Pinpoint the cell where the given text exists, returning its (X, Y) midpoint coordinate. 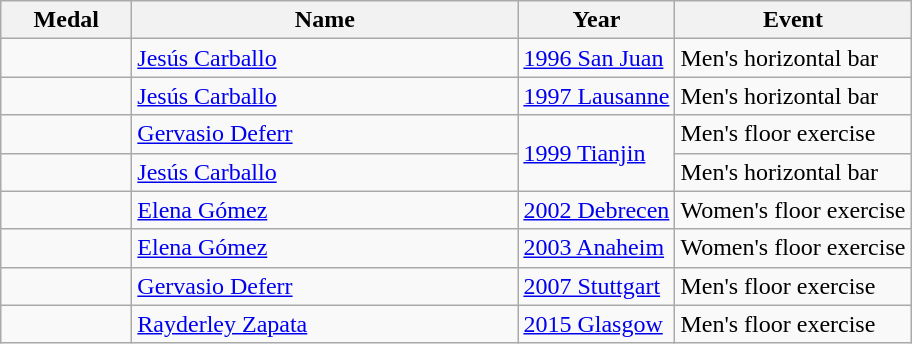
Medal (66, 20)
2007 Stuttgart (596, 286)
2015 Glasgow (596, 324)
1996 San Juan (596, 58)
Name (325, 20)
Rayderley Zapata (325, 324)
1999 Tianjin (596, 153)
Event (793, 20)
2003 Anaheim (596, 248)
2002 Debrecen (596, 210)
Year (596, 20)
1997 Lausanne (596, 96)
